Extract the (X, Y) coordinate from the center of the cell holding the provided text.  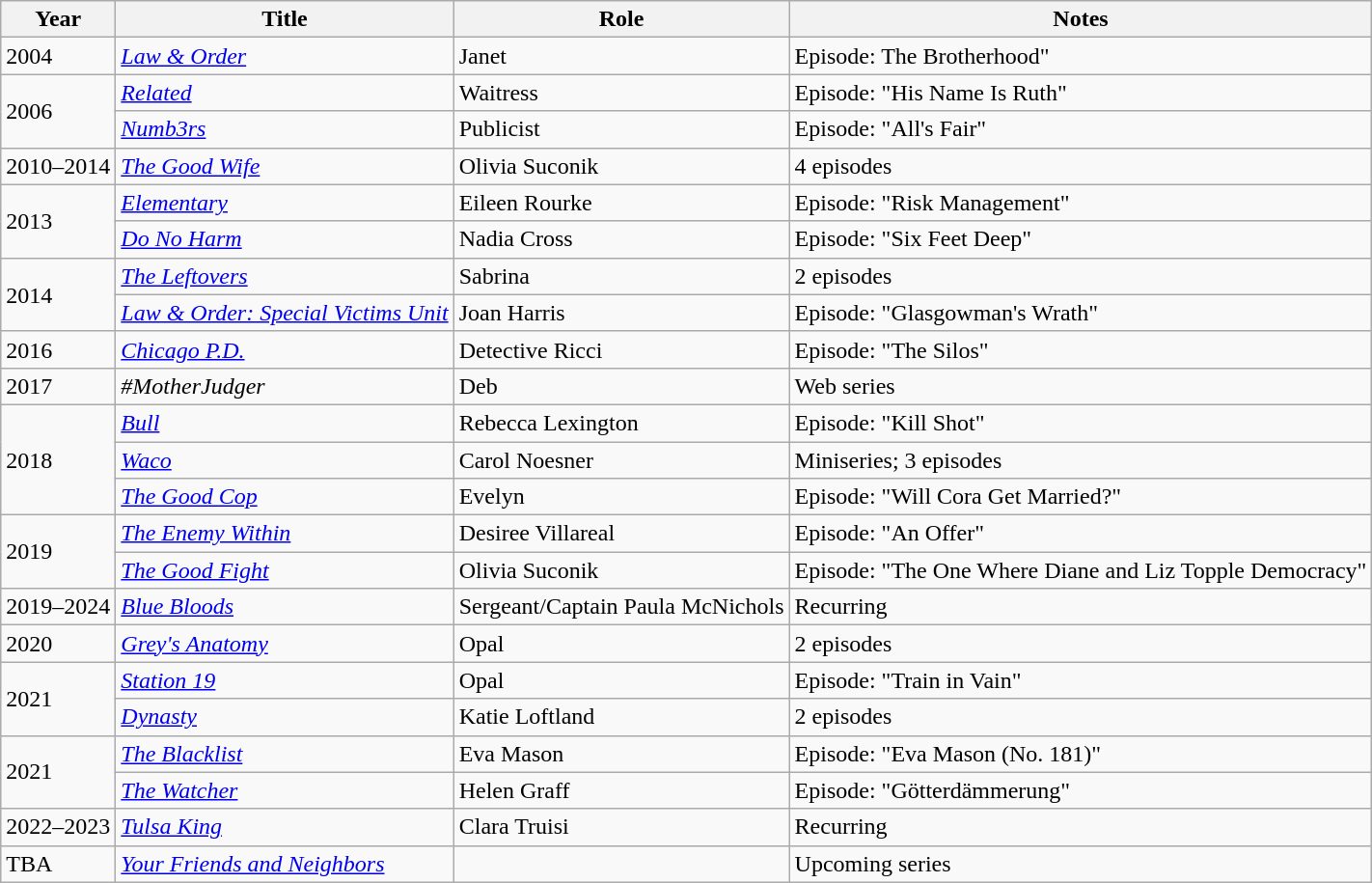
2006 (58, 111)
Do No Harm (285, 239)
Episode: "His Name Is Ruth" (1081, 93)
2017 (58, 386)
The Leftovers (285, 276)
Episode: "All's Fair" (1081, 129)
The Good Cop (285, 497)
2019–2024 (58, 607)
Miniseries; 3 episodes (1081, 460)
Web series (1081, 386)
Role (621, 19)
Helen Graff (621, 790)
Evelyn (621, 497)
Blue Bloods (285, 607)
Upcoming series (1081, 864)
2016 (58, 349)
2022–2023 (58, 827)
Publicist (621, 129)
Katie Loftland (621, 717)
Episode: "An Offer" (1081, 534)
2004 (58, 56)
TBA (58, 864)
Episode: "Risk Management" (1081, 203)
Title (285, 19)
Joan Harris (621, 313)
Episode: "Kill Shot" (1081, 423)
Sabrina (621, 276)
Eileen Rourke (621, 203)
The Good Wife (285, 166)
Episode: "Glasgowman's Wrath" (1081, 313)
#MotherJudger (285, 386)
Episode: "Eva Mason (No. 181)" (1081, 754)
Law & Order: Special Victims Unit (285, 313)
2018 (58, 459)
Dynasty (285, 717)
Related (285, 93)
Waitress (621, 93)
Detective Ricci (621, 349)
Sergeant/Captain Paula McNichols (621, 607)
Numb3rs (285, 129)
2020 (58, 644)
Carol Noesner (621, 460)
Waco (285, 460)
Episode: The Brotherhood" (1081, 56)
Episode: "Six Feet Deep" (1081, 239)
Episode: "The Silos" (1081, 349)
Desiree Villareal (621, 534)
Bull (285, 423)
Law & Order (285, 56)
Notes (1081, 19)
Deb (621, 386)
Episode: "Götterdämmerung" (1081, 790)
Nadia Cross (621, 239)
Tulsa King (285, 827)
Elementary (285, 203)
Station 19 (285, 680)
Year (58, 19)
The Watcher (285, 790)
The Enemy Within (285, 534)
Rebecca Lexington (621, 423)
The Blacklist (285, 754)
Episode: "Train in Vain" (1081, 680)
2014 (58, 294)
Episode: "Will Cora Get Married?" (1081, 497)
Janet (621, 56)
Clara Truisi (621, 827)
Chicago P.D. (285, 349)
2019 (58, 552)
2010–2014 (58, 166)
Your Friends and Neighbors (285, 864)
Grey's Anatomy (285, 644)
The Good Fight (285, 570)
2013 (58, 221)
Eva Mason (621, 754)
Episode: "The One Where Diane and Liz Topple Democracy" (1081, 570)
4 episodes (1081, 166)
